Provide the [x, y] coordinate of the cell's center where the given text is located.  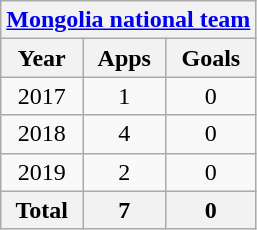
4 [124, 134]
Year [42, 58]
2017 [42, 96]
2019 [42, 172]
2018 [42, 134]
7 [124, 210]
Mongolia national team [128, 20]
Apps [124, 58]
2 [124, 172]
Goals [211, 58]
1 [124, 96]
Total [42, 210]
